Output the [X, Y] coordinate of the center of the cell containing the given text.  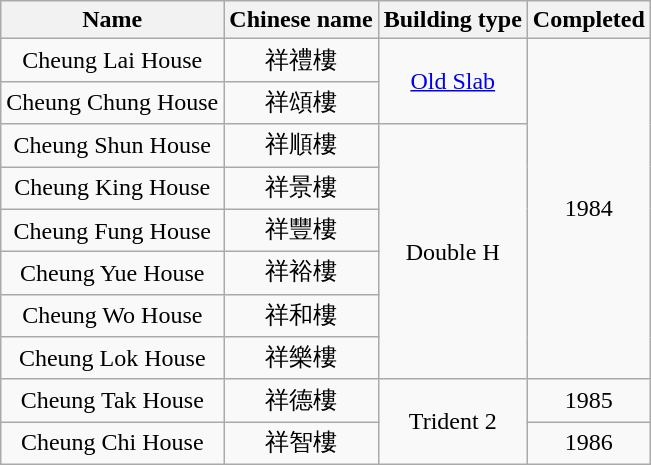
Cheung Shun House [112, 146]
1984 [588, 209]
Building type [452, 20]
Cheung Tak House [112, 400]
祥樂樓 [301, 358]
Cheung Yue House [112, 274]
Cheung Chi House [112, 444]
Name [112, 20]
祥景樓 [301, 188]
祥頌樓 [301, 102]
祥順樓 [301, 146]
Chinese name [301, 20]
Trident 2 [452, 422]
Cheung Chung House [112, 102]
Cheung King House [112, 188]
祥智樓 [301, 444]
Old Slab [452, 82]
祥禮樓 [301, 60]
1986 [588, 444]
Cheung Wo House [112, 316]
Completed [588, 20]
1985 [588, 400]
祥豐樓 [301, 230]
祥德樓 [301, 400]
Cheung Lai House [112, 60]
Double H [452, 252]
祥裕樓 [301, 274]
Cheung Lok House [112, 358]
Cheung Fung House [112, 230]
祥和樓 [301, 316]
